Return [X, Y] of the center of cell containing provided text 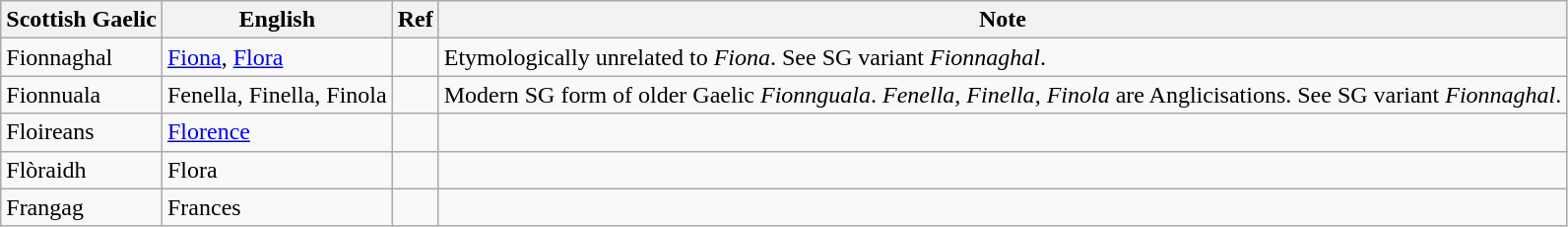
Fenella, Finella, Finola [277, 95]
Ref [416, 20]
Note [1003, 20]
Etymologically unrelated to Fiona. See SG variant Fionnaghal. [1003, 57]
Fionnaghal [82, 57]
Modern SG form of older Gaelic Fionnguala. Fenella, Finella, Finola are Anglicisations. See SG variant Fionnaghal. [1003, 95]
Fiona, Flora [277, 57]
Frangag [82, 207]
Frances [277, 207]
Floireans [82, 132]
Flora [277, 170]
Scottish Gaelic [82, 20]
Flòraidh [82, 170]
Florence [277, 132]
Fionnuala [82, 95]
English [277, 20]
